Locate the cell with the specified text and output its (X, Y) center coordinate. 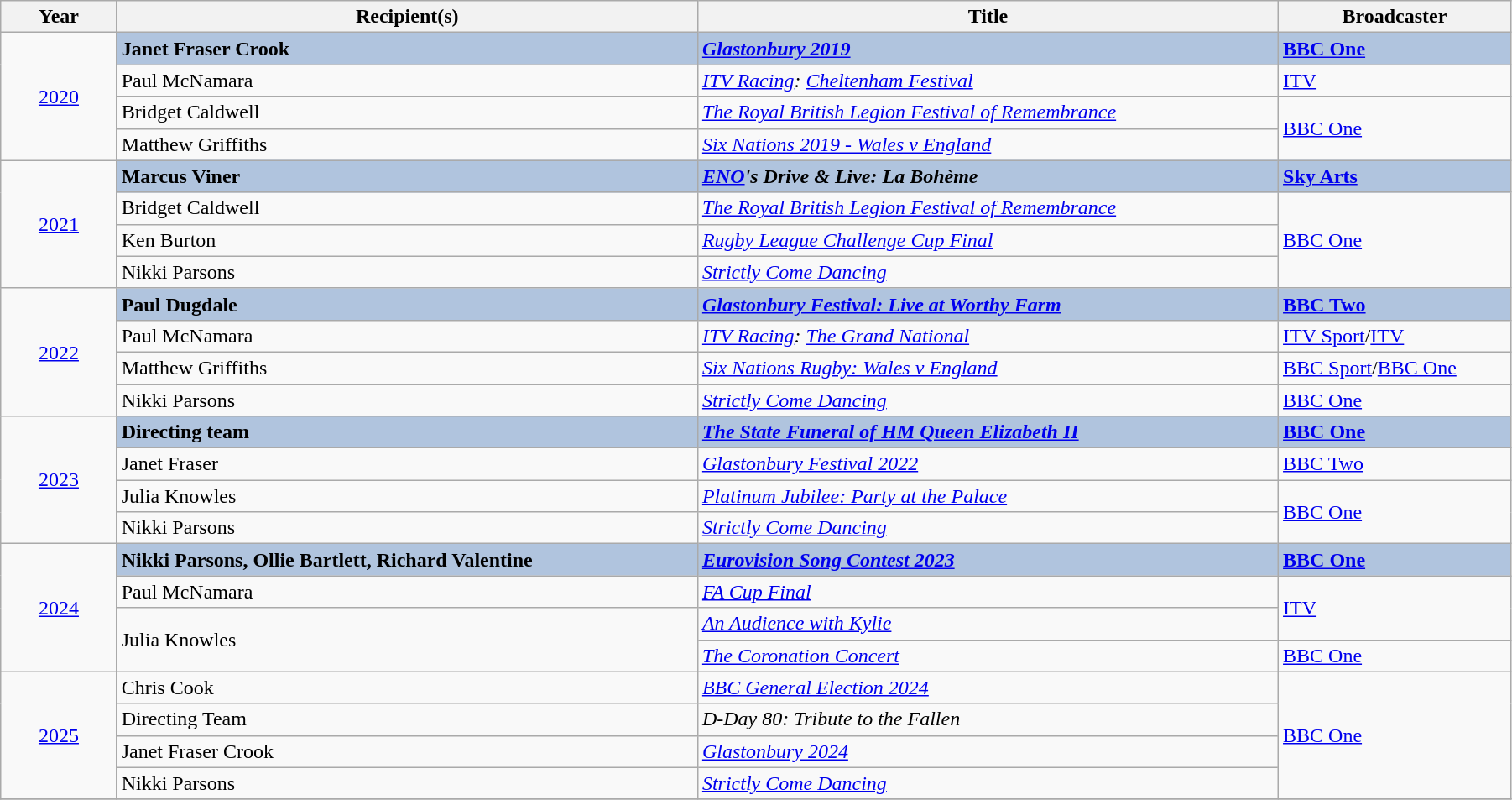
Recipient(s) (407, 17)
ITV Sport/ITV (1395, 336)
Year (59, 17)
Nikki Parsons, Ollie Bartlett, Richard Valentine (407, 560)
Glastonbury 2024 (988, 751)
ITV Racing: The Grand National (988, 336)
Platinum Jubilee: Party at the Palace (988, 496)
2021 (59, 224)
Title (988, 17)
BBC General Election 2024 (988, 688)
ENO's Drive & Live: La Bohème (988, 176)
Chris Cook (407, 688)
Ken Burton (407, 240)
Paul Dugdale (407, 304)
Directing team (407, 432)
D-Day 80: Tribute to the Fallen (988, 719)
BBC Sport/BBC One (1395, 368)
Directing Team (407, 719)
An Audience with Kylie (988, 624)
2023 (59, 480)
2024 (59, 608)
Six Nations 2019 - Wales v England (988, 144)
Rugby League Challenge Cup Final (988, 240)
2020 (59, 97)
Marcus Viner (407, 176)
FA Cup Final (988, 592)
Six Nations Rugby: Wales v England (988, 368)
Glastonbury 2019 (988, 49)
Broadcaster (1395, 17)
The Coronation Concert (988, 656)
The State Funeral of HM Queen Elizabeth II (988, 432)
Sky Arts (1395, 176)
Glastonbury Festival 2022 (988, 464)
Glastonbury Festival: Live at Worthy Farm (988, 304)
Eurovision Song Contest 2023 (988, 560)
Janet Fraser (407, 464)
2022 (59, 352)
ITV Racing: Cheltenham Festival (988, 81)
2025 (59, 735)
